From the cell containing the given text, extract its center point as (x, y) coordinate. 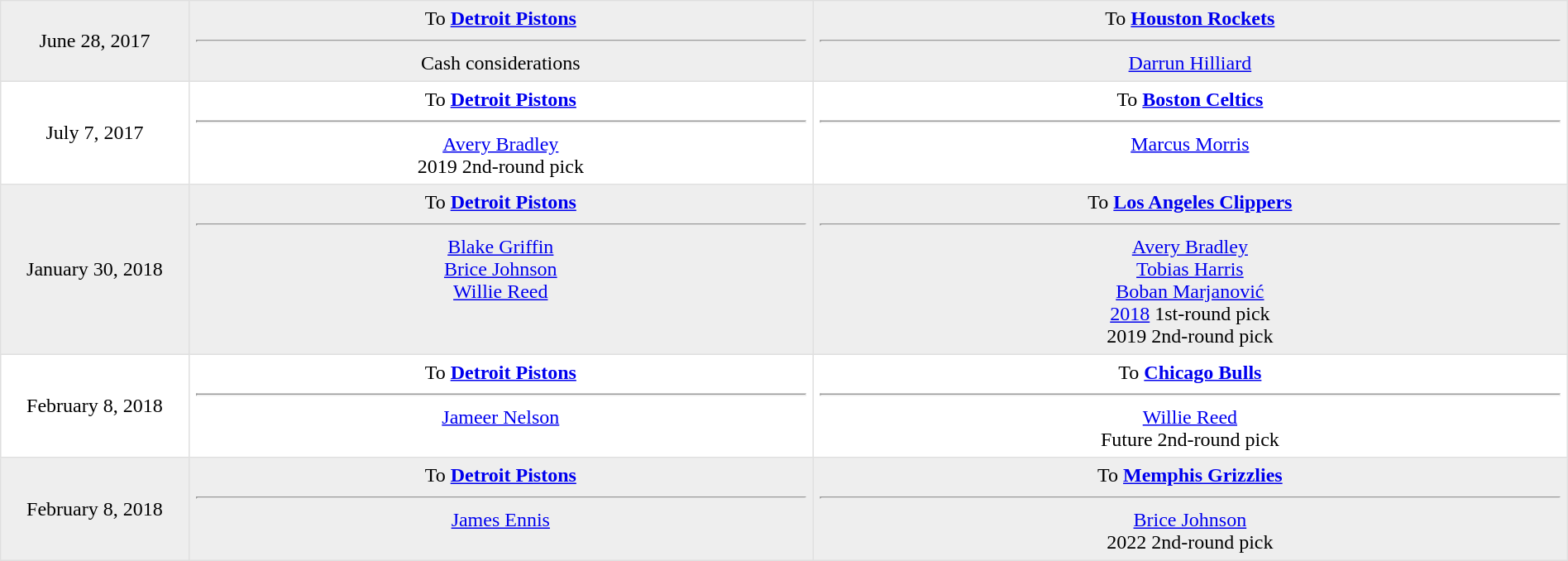
January 30, 2018 (94, 270)
June 28, 2017 (94, 41)
July 7, 2017 (94, 132)
To Chicago BullsWillie ReedFuture 2nd-round pick (1189, 405)
To Houston RocketsDarrun Hilliard (1189, 41)
To Los Angeles ClippersAvery BradleyTobias HarrisBoban Marjanović2018 1st-round pick2019 2nd-round pick (1189, 270)
To Detroit PistonsCash considerations (500, 41)
To Detroit PistonsJames Ennis (500, 509)
To Detroit PistonsJameer Nelson (500, 405)
To Detroit PistonsAvery Bradley2019 2nd-round pick (500, 132)
To Memphis GrizzliesBrice Johnson2022 2nd-round pick (1189, 509)
To Detroit PistonsBlake GriffinBrice JohnsonWillie Reed (500, 270)
To Boston CelticsMarcus Morris (1189, 132)
